Return the [X, Y] coordinate for the center point of the cell that contains the specified text.  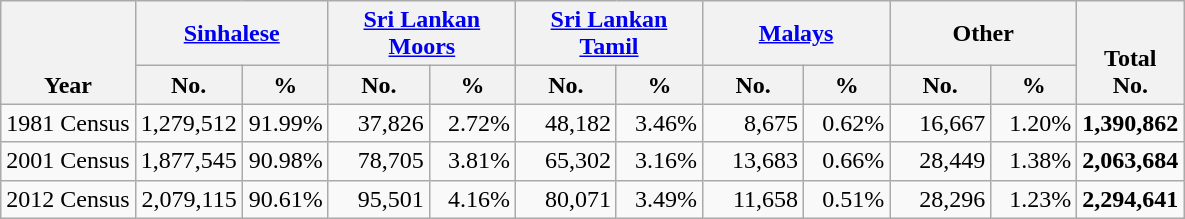
Sri Lankan Tamil [608, 34]
90.61% [285, 199]
90.98% [285, 161]
2012 Census [68, 199]
2001 Census [68, 161]
1,279,512 [188, 123]
91.99% [285, 123]
Sri Lankan Moors [422, 34]
1,390,862 [1130, 123]
1.23% [1034, 199]
3.49% [659, 199]
1.20% [1034, 123]
16,667 [940, 123]
28,296 [940, 199]
80,071 [566, 199]
4.16% [472, 199]
0.62% [847, 123]
Other [984, 34]
Malays [796, 34]
65,302 [566, 161]
Year [68, 52]
95,501 [378, 199]
78,705 [378, 161]
2.72% [472, 123]
Sinhalese [232, 34]
3.46% [659, 123]
28,449 [940, 161]
0.66% [847, 161]
2,063,684 [1130, 161]
1.38% [1034, 161]
13,683 [754, 161]
1981 Census [68, 123]
48,182 [566, 123]
1,877,545 [188, 161]
0.51% [847, 199]
2,079,115 [188, 199]
11,658 [754, 199]
37,826 [378, 123]
8,675 [754, 123]
3.16% [659, 161]
3.81% [472, 161]
TotalNo. [1130, 52]
2,294,641 [1130, 199]
